Provide the [X, Y] coordinate of the cell's center where the given text is located.  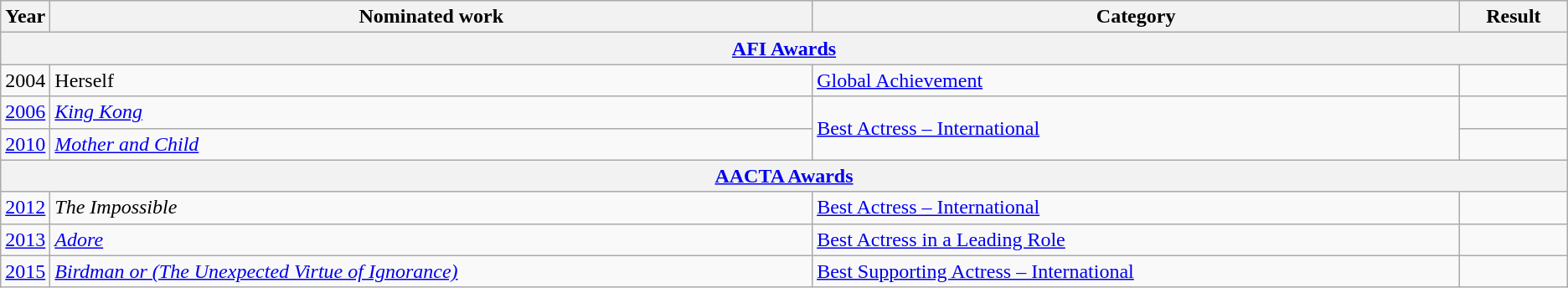
Best Actress in a Leading Role [1136, 239]
2015 [25, 271]
Best Supporting Actress – International [1136, 271]
Birdman or (The Unexpected Virtue of Ignorance) [431, 271]
King Kong [431, 112]
AFI Awards [784, 49]
Global Achievement [1136, 80]
2012 [25, 208]
Herself [431, 80]
Year [25, 17]
Mother and Child [431, 144]
The Impossible [431, 208]
Adore [431, 239]
AACTA Awards [784, 176]
Result [1514, 17]
Category [1136, 17]
2006 [25, 112]
Nominated work [431, 17]
2010 [25, 144]
2013 [25, 239]
2004 [25, 80]
